Detect which cell encompasses the target text, then output its [x, y] center coordinate. 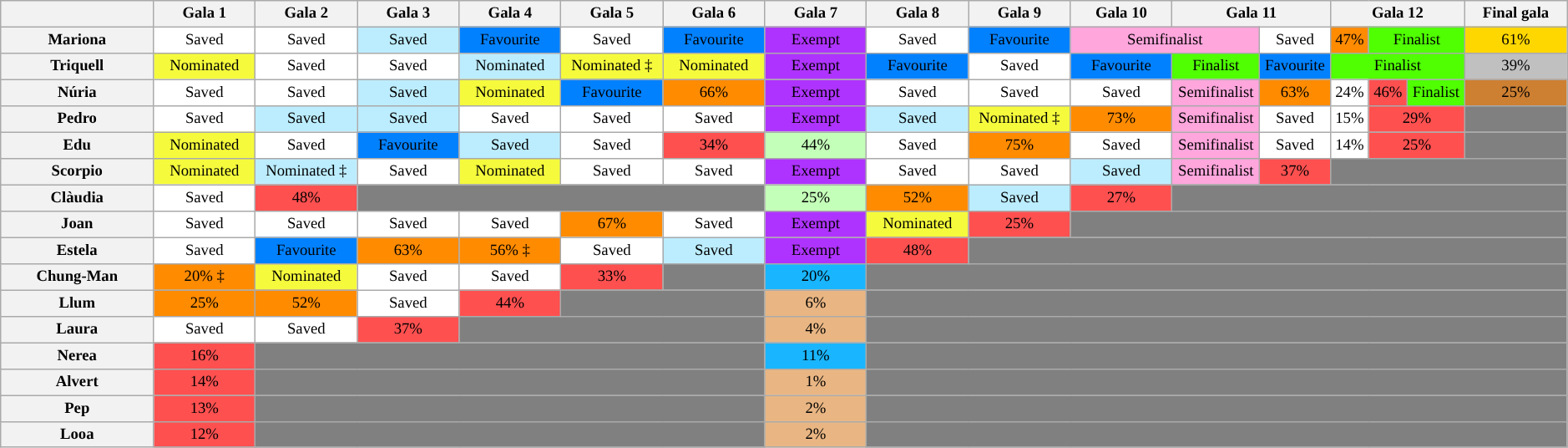
Gala 5 [612, 13]
29% [1416, 119]
15% [1349, 119]
Mariona [77, 40]
16% [205, 356]
Chung-Man [77, 277]
Gala 9 [1019, 13]
Alvert [77, 383]
11% [816, 356]
4% [816, 329]
Llum [77, 303]
6% [816, 303]
Gala 8 [918, 13]
73% [1121, 119]
Gala 12 [1398, 13]
34% [714, 145]
66% [714, 94]
Edu [77, 145]
56% ‡ [510, 251]
Looa [77, 435]
Gala 10 [1121, 13]
Laura [77, 329]
Pedro [77, 119]
Gala 1 [205, 13]
47% [1349, 40]
33% [612, 277]
1% [816, 383]
Triquell [77, 67]
Nerea [77, 356]
Gala 3 [408, 13]
Gala 2 [306, 13]
20% [816, 277]
Estela [77, 251]
Núria [77, 94]
Final gala [1515, 13]
13% [205, 408]
27% [1121, 197]
Joan [77, 224]
12% [205, 435]
Pep [77, 408]
Scorpio [77, 172]
20% ‡ [205, 277]
67% [612, 224]
Gala 7 [816, 13]
46% [1388, 94]
39% [1515, 67]
24% [1349, 94]
61% [1515, 40]
Gala 4 [510, 13]
75% [1019, 145]
Gala 6 [714, 13]
Gala 11 [1251, 13]
Clàudia [77, 197]
